Search for the cell housing the specified text and yield its (X, Y) center coordinate. 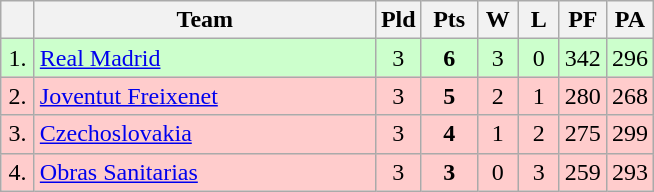
268 (630, 96)
Obras Sanitarias (204, 172)
259 (582, 172)
Pts (449, 20)
Team (204, 20)
280 (582, 96)
299 (630, 134)
2. (18, 96)
1. (18, 58)
Real Madrid (204, 58)
PA (630, 20)
L (538, 20)
5 (449, 96)
Joventut Freixenet (204, 96)
293 (630, 172)
PF (582, 20)
296 (630, 58)
4 (449, 134)
Czechoslovakia (204, 134)
3. (18, 134)
Pld (398, 20)
342 (582, 58)
6 (449, 58)
275 (582, 134)
W (498, 20)
4. (18, 172)
